For the text-containing cell, return its midpoint in [X, Y] coordinate format. 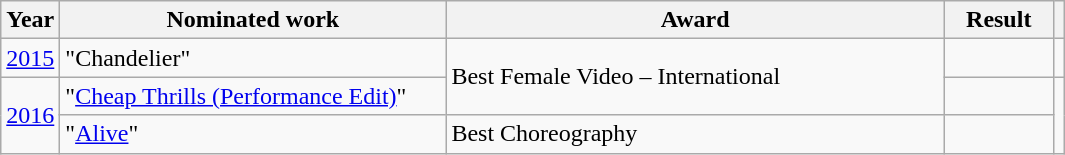
Best Choreography [696, 134]
Nominated work [253, 20]
"Chandelier" [253, 58]
Award [696, 20]
2015 [30, 58]
2016 [30, 115]
Best Female Video – International [696, 77]
Year [30, 20]
Result [998, 20]
"Cheap Thrills (Performance Edit)" [253, 96]
"Alive" [253, 134]
